Detect which cell encompasses the target text, then output its (x, y) center coordinate. 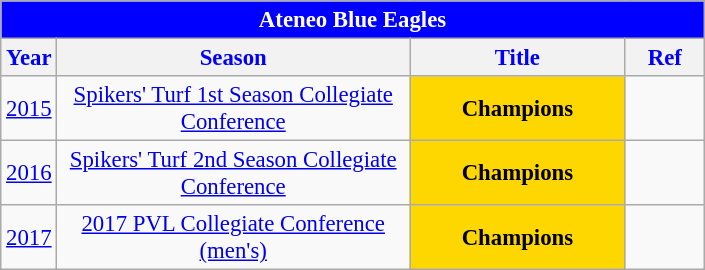
Ref (664, 58)
Season (234, 58)
Year (29, 58)
Ateneo Blue Eagles (353, 20)
Spikers' Turf 2nd Season Collegiate Conference (234, 174)
2016 (29, 174)
2017 (29, 238)
Spikers' Turf 1st Season Collegiate Conference (234, 108)
2017 PVL Collegiate Conference (men's) (234, 238)
2015 (29, 108)
Title (518, 58)
